From the cell containing the given text, extract its center point as [x, y] coordinate. 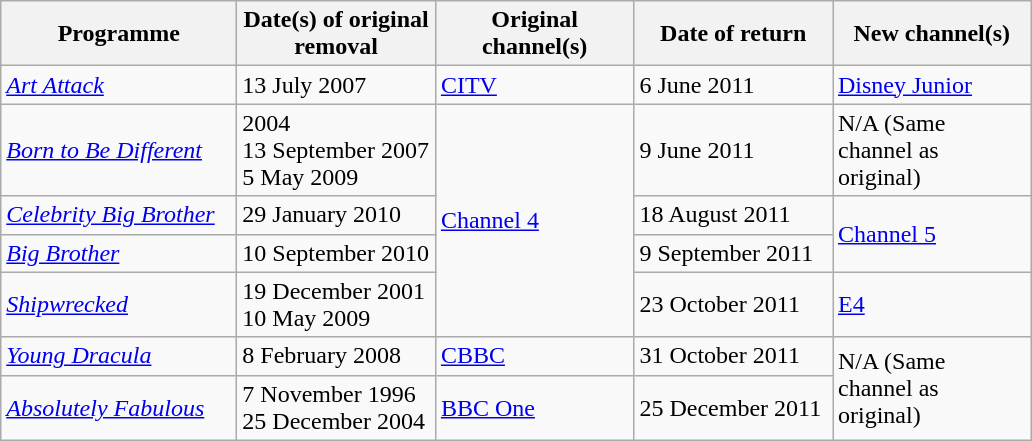
18 August 2011 [734, 215]
Disney Junior [932, 85]
Original channel(s) [534, 34]
Young Dracula [119, 356]
Date(s) of original removal [336, 34]
Absolutely Fabulous [119, 408]
23 October 2011 [734, 304]
New channel(s) [932, 34]
E4 [932, 304]
10 September 2010 [336, 253]
6 June 2011 [734, 85]
CBBC [534, 356]
Celebrity Big Brother [119, 215]
Born to Be Different [119, 150]
Date of return [734, 34]
29 January 2010 [336, 215]
9 June 2011 [734, 150]
Channel 5 [932, 234]
Programme [119, 34]
13 July 2007 [336, 85]
25 December 2011 [734, 408]
19 December 200110 May 2009 [336, 304]
200413 September 20075 May 2009 [336, 150]
31 October 2011 [734, 356]
Shipwrecked [119, 304]
Art Attack [119, 85]
BBC One [534, 408]
Big Brother [119, 253]
9 September 2011 [734, 253]
7 November 199625 December 2004 [336, 408]
Channel 4 [534, 220]
8 February 2008 [336, 356]
CITV [534, 85]
